Provide the [x, y] coordinate of the cell's center where the given text is located.  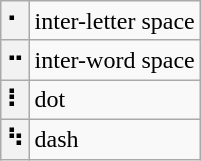
dash [114, 139]
⠒ [14, 60]
dot [114, 100]
inter-word space [114, 60]
inter-letter space [114, 21]
⠇ [14, 100]
⠂ [14, 21]
⠳ [14, 139]
